Search for the cell housing the specified text and yield its [x, y] center coordinate. 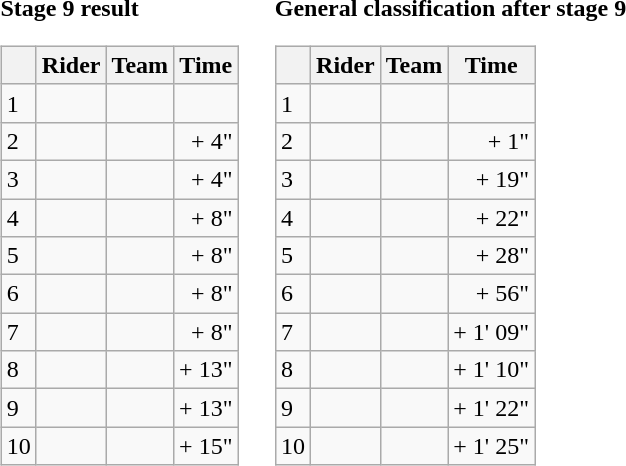
+ 1' 25" [492, 446]
+ 1" [492, 141]
+ 19" [492, 179]
+ 15" [206, 446]
+ 1' 22" [492, 408]
+ 1' 10" [492, 370]
+ 22" [492, 217]
+ 56" [492, 294]
+ 28" [492, 256]
+ 1' 09" [492, 332]
